Pinpoint the cell where the given text exists, returning its (x, y) midpoint coordinate. 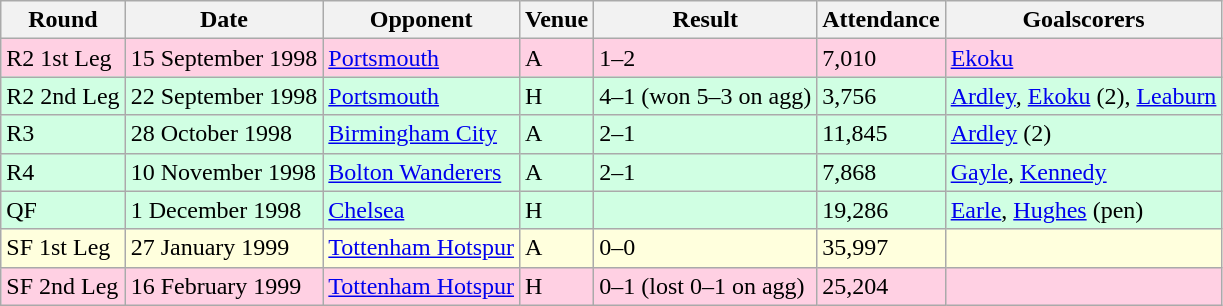
16 February 1999 (224, 286)
Ardley, Ekoku (2), Leaburn (1084, 96)
11,845 (881, 134)
Earle, Hughes (pen) (1084, 210)
Gayle, Kennedy (1084, 172)
R4 (63, 172)
19,286 (881, 210)
0–1 (lost 0–1 on agg) (706, 286)
QF (63, 210)
0–0 (706, 248)
SF 2nd Leg (63, 286)
35,997 (881, 248)
7,868 (881, 172)
Ekoku (1084, 58)
R3 (63, 134)
7,010 (881, 58)
R2 2nd Leg (63, 96)
Bolton Wanderers (422, 172)
22 September 1998 (224, 96)
10 November 1998 (224, 172)
Attendance (881, 20)
Date (224, 20)
1–2 (706, 58)
Chelsea (422, 210)
1 December 1998 (224, 210)
27 January 1999 (224, 248)
Opponent (422, 20)
Result (706, 20)
25,204 (881, 286)
R2 1st Leg (63, 58)
SF 1st Leg (63, 248)
Ardley (2) (1084, 134)
Round (63, 20)
Birmingham City (422, 134)
Goalscorers (1084, 20)
3,756 (881, 96)
28 October 1998 (224, 134)
4–1 (won 5–3 on agg) (706, 96)
Venue (557, 20)
15 September 1998 (224, 58)
